Determine the [X, Y] coordinate at the center of the cell enclosing the given text.  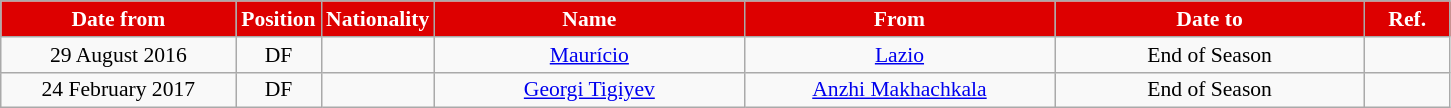
24 February 2017 [118, 90]
Date from [118, 19]
Maurício [589, 55]
Ref. [1408, 19]
Name [589, 19]
Position [278, 19]
Nationality [378, 19]
Anzhi Makhachkala [899, 90]
29 August 2016 [118, 55]
Lazio [899, 55]
Date to [1210, 19]
Georgi Tigiyev [589, 90]
From [899, 19]
